Pinpoint the cell where the given text exists, returning its [X, Y] midpoint coordinate. 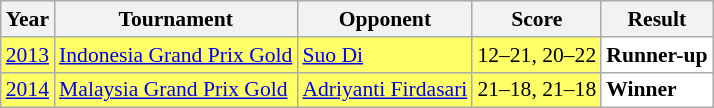
Result [656, 19]
Winner [656, 90]
Suo Di [384, 55]
Indonesia Grand Prix Gold [176, 55]
Tournament [176, 19]
Year [28, 19]
2013 [28, 55]
21–18, 21–18 [536, 90]
2014 [28, 90]
Opponent [384, 19]
Runner-up [656, 55]
Adriyanti Firdasari [384, 90]
Score [536, 19]
12–21, 20–22 [536, 55]
Malaysia Grand Prix Gold [176, 90]
